Return the [x, y] coordinate for the center point of the cell that contains the specified text.  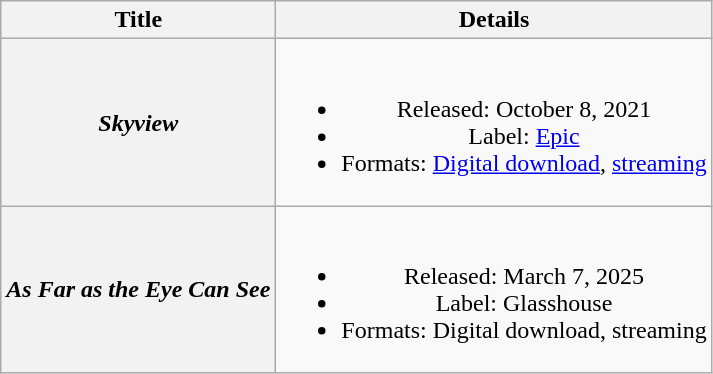
Details [494, 20]
Skyview [138, 122]
Released: October 8, 2021Label: EpicFormats: Digital download, streaming [494, 122]
Released: March 7, 2025Label: GlasshouseFormats: Digital download, streaming [494, 290]
As Far as the Eye Can See [138, 290]
Title [138, 20]
